Pinpoint the cell where the given text exists, returning its (x, y) midpoint coordinate. 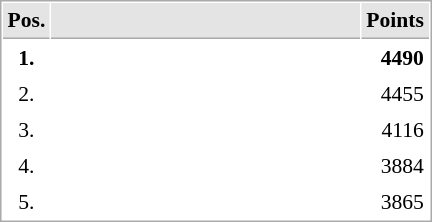
5. (26, 201)
1. (26, 57)
4490 (396, 57)
4. (26, 165)
4455 (396, 93)
Points (396, 21)
4116 (396, 129)
Pos. (26, 21)
3865 (396, 201)
3884 (396, 165)
3. (26, 129)
2. (26, 93)
